Scan for the cell matching the given text and deliver its (X, Y) coordinate at center. 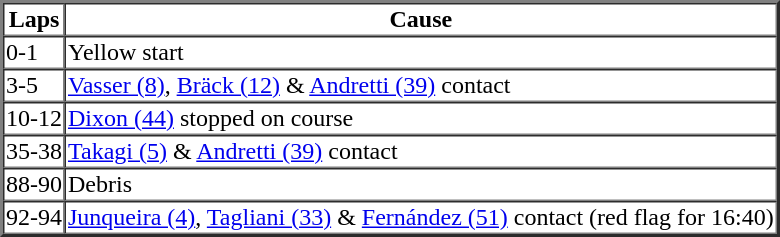
Cause (421, 20)
Debris (421, 184)
35-38 (34, 152)
92-94 (34, 218)
Dixon (44) stopped on course (421, 118)
10-12 (34, 118)
0-1 (34, 52)
Junqueira (4), Tagliani (33) & Fernández (51) contact (red flag for 16:40) (421, 218)
88-90 (34, 184)
Takagi (5) & Andretti (39) contact (421, 152)
3-5 (34, 86)
Laps (34, 20)
Vasser (8), Bräck (12) & Andretti (39) contact (421, 86)
Yellow start (421, 52)
